Provide the (X, Y) coordinate of the cell's center where the given text is located.  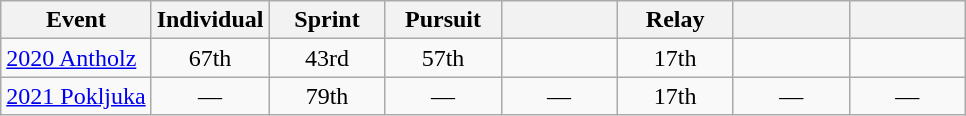
67th (210, 58)
Pursuit (443, 20)
Sprint (327, 20)
2020 Antholz (76, 58)
Event (76, 20)
43rd (327, 58)
2021 Pokljuka (76, 96)
Individual (210, 20)
57th (443, 58)
79th (327, 96)
Relay (675, 20)
